For the text-containing cell, return its midpoint in (x, y) coordinate format. 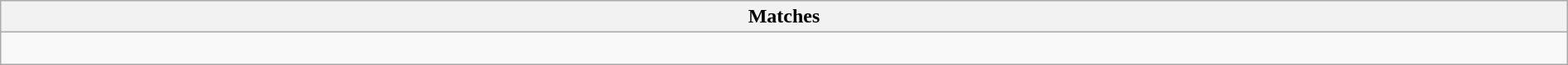
Matches (784, 17)
